Return (x, y) of the center of cell containing provided text 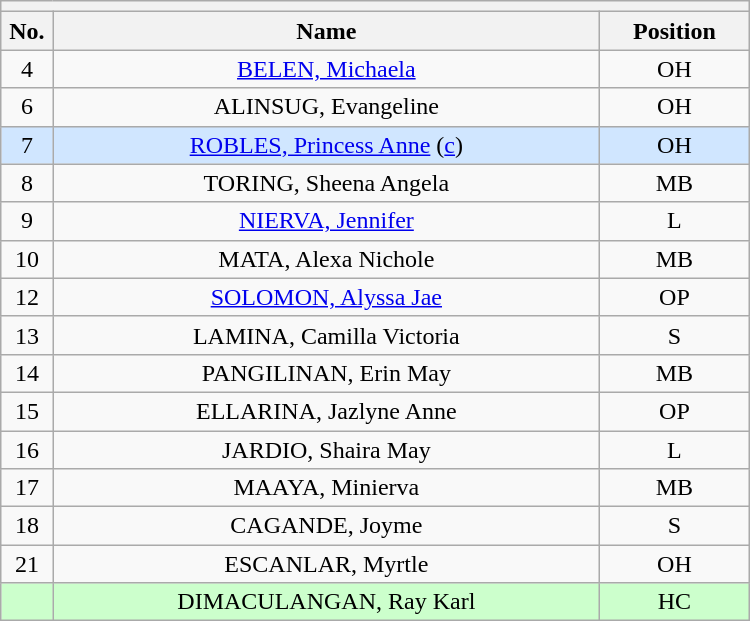
Position (675, 31)
4 (27, 69)
Name (326, 31)
ROBLES, Princess Anne (c) (326, 145)
PANGILINAN, Erin May (326, 373)
BELEN, Michaela (326, 69)
ESCANLAR, Myrtle (326, 564)
9 (27, 221)
15 (27, 411)
18 (27, 526)
14 (27, 373)
MAAYA, Minierva (326, 488)
LAMINA, Camilla Victoria (326, 335)
17 (27, 488)
DIMACULANGAN, Ray Karl (326, 602)
HC (675, 602)
JARDIO, Shaira May (326, 449)
ELLARINA, Jazlyne Anne (326, 411)
16 (27, 449)
SOLOMON, Alyssa Jae (326, 297)
10 (27, 259)
ALINSUG, Evangeline (326, 107)
TORING, Sheena Angela (326, 183)
CAGANDE, Joyme (326, 526)
No. (27, 31)
13 (27, 335)
NIERVA, Jennifer (326, 221)
6 (27, 107)
8 (27, 183)
21 (27, 564)
7 (27, 145)
12 (27, 297)
MATA, Alexa Nichole (326, 259)
